Locate the cell with the specified text and output its (x, y) center coordinate. 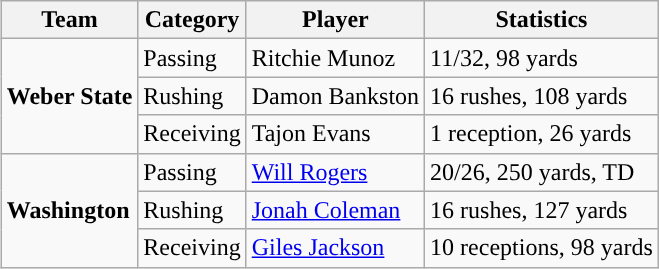
Category (192, 20)
Team (70, 20)
Will Rogers (335, 172)
16 rushes, 108 yards (542, 96)
10 receptions, 98 yards (542, 248)
Damon Bankston (335, 96)
11/32, 98 yards (542, 58)
16 rushes, 127 yards (542, 210)
Statistics (542, 20)
Jonah Coleman (335, 210)
Player (335, 20)
Giles Jackson (335, 248)
Washington (70, 210)
20/26, 250 yards, TD (542, 172)
Tajon Evans (335, 134)
1 reception, 26 yards (542, 134)
Weber State (70, 96)
Ritchie Munoz (335, 58)
